Return the [X, Y] coordinate for the center point of the cell that contains the specified text.  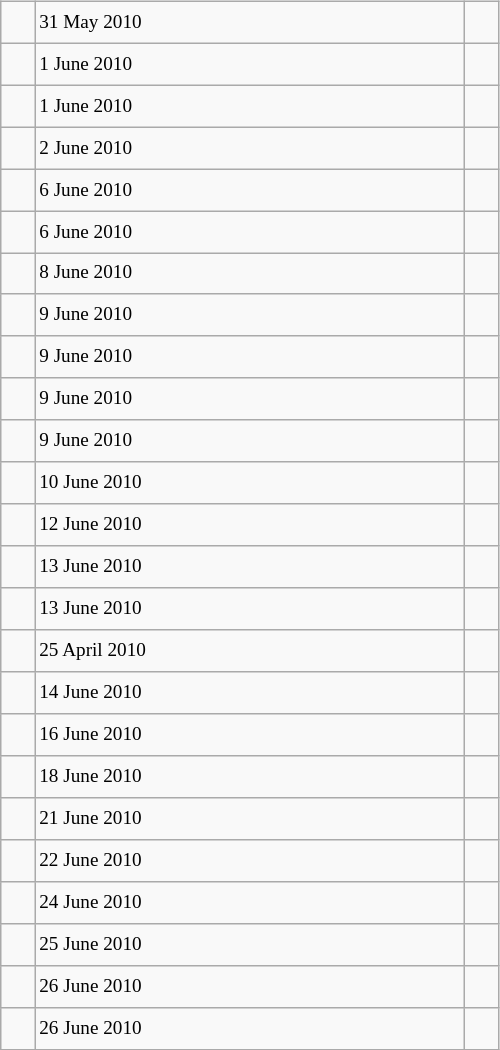
18 June 2010 [250, 777]
12 June 2010 [250, 525]
25 June 2010 [250, 944]
2 June 2010 [250, 148]
21 June 2010 [250, 819]
16 June 2010 [250, 735]
10 June 2010 [250, 483]
22 June 2010 [250, 861]
24 June 2010 [250, 902]
8 June 2010 [250, 274]
25 April 2010 [250, 651]
31 May 2010 [250, 22]
14 June 2010 [250, 693]
